Pinpoint the cell where the given text exists, returning its (x, y) midpoint coordinate. 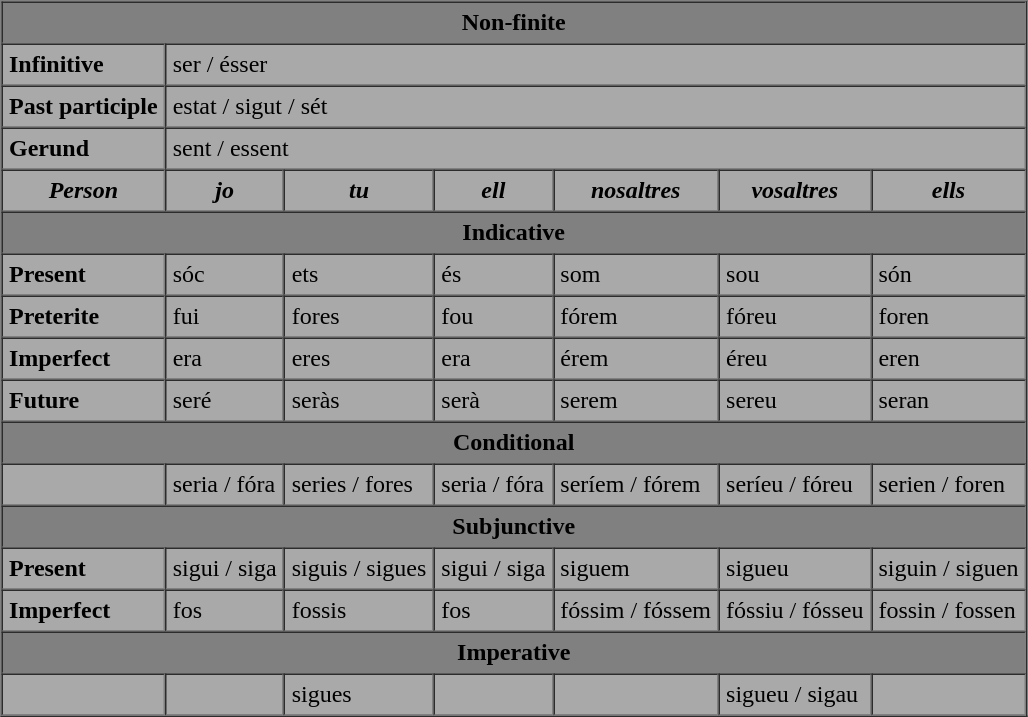
serem (636, 401)
nosaltres (636, 191)
tu (359, 191)
series / fores (359, 485)
ser / ésser (596, 65)
Non-finite (514, 23)
Gerund (84, 149)
Indicative (514, 233)
ell (494, 191)
fórem (636, 317)
són (948, 275)
siguis / sigues (359, 569)
Infinitive (84, 65)
eres (359, 359)
siguem (636, 569)
sigueu (795, 569)
fóssim / fóssem (636, 611)
serà (494, 401)
fossin / fossen (948, 611)
seríem / fórem (636, 485)
seré (224, 401)
serien / foren (948, 485)
ets (359, 275)
Conditional (514, 443)
Future (84, 401)
Past participle (84, 107)
vosaltres (795, 191)
Person (84, 191)
sent / essent (596, 149)
sereu (795, 401)
fui (224, 317)
ells (948, 191)
foren (948, 317)
estat / sigut / sét (596, 107)
eren (948, 359)
Preterite (84, 317)
Subjunctive (514, 527)
som (636, 275)
seríeu / fóreu (795, 485)
fou (494, 317)
fores (359, 317)
seran (948, 401)
Imperative (514, 653)
seràs (359, 401)
sigues (359, 695)
éreu (795, 359)
fossis (359, 611)
sigueu / sigau (795, 695)
jo (224, 191)
és (494, 275)
siguin / siguen (948, 569)
fóssiu / fósseu (795, 611)
fóreu (795, 317)
sou (795, 275)
érem (636, 359)
sóc (224, 275)
